Output the (x, y) coordinate of the center of the cell containing the given text.  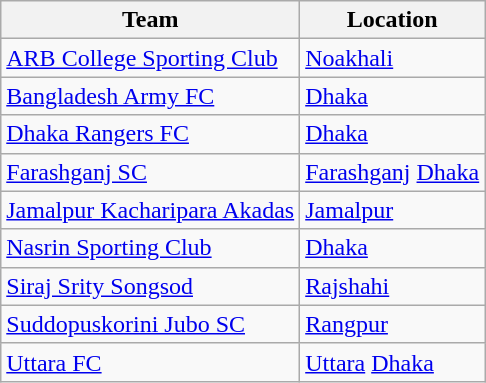
Suddopuskorini Jubo SC (150, 324)
Siraj Srity Songsod (150, 286)
Rangpur (392, 324)
Nasrin Sporting Club (150, 248)
Noakhali (392, 58)
Rajshahi (392, 286)
Bangladesh Army FC (150, 96)
ARB College Sporting Club (150, 58)
Jamalpur Kacharipara Akadas (150, 210)
Dhaka Rangers FC (150, 134)
Location (392, 20)
Uttara FC (150, 362)
Farashganj Dhaka (392, 172)
Team (150, 20)
Uttara Dhaka (392, 362)
Jamalpur (392, 210)
Farashganj SC (150, 172)
